Find where the given text appears and provide that cell's center as [x, y] coordinate. 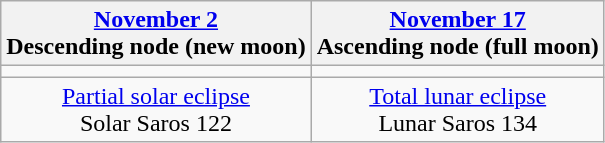
Total lunar eclipseLunar Saros 134 [458, 110]
Partial solar eclipseSolar Saros 122 [156, 110]
November 17Ascending node (full moon) [458, 34]
November 2Descending node (new moon) [156, 34]
